Scan for the cell matching the given text and deliver its (X, Y) coordinate at center. 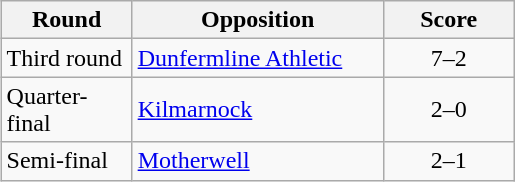
Score (448, 20)
Dunfermline Athletic (258, 58)
Round (66, 20)
Kilmarnock (258, 110)
2–1 (448, 161)
Motherwell (258, 161)
2–0 (448, 110)
Third round (66, 58)
Opposition (258, 20)
Semi-final (66, 161)
7–2 (448, 58)
Quarter-final (66, 110)
